From the cell containing the given text, extract its center point as [x, y] coordinate. 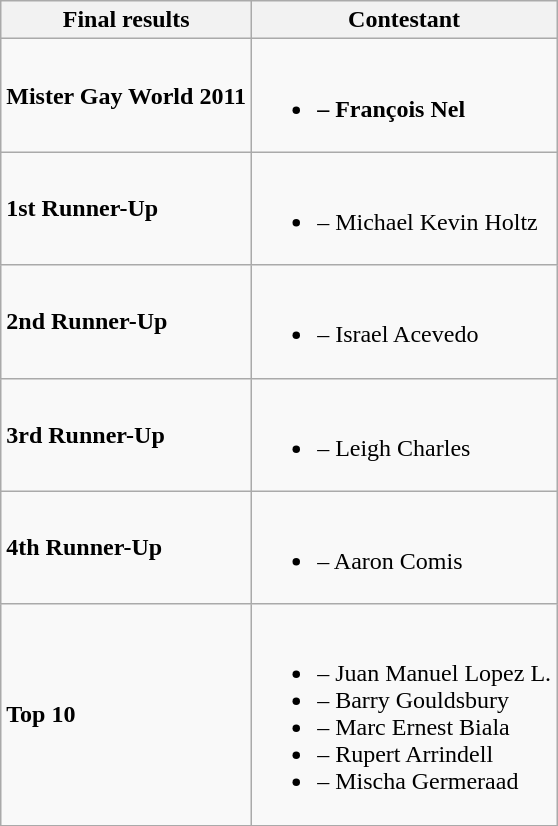
– Juan Manuel Lopez L. – Barry Gouldsbury – Marc Ernest Biala – Rupert Arrindell – Mischa Germeraad [404, 714]
2nd Runner-Up [126, 322]
– Leigh Charles [404, 434]
Final results [126, 20]
Contestant [404, 20]
– François Nel [404, 96]
– Israel Acevedo [404, 322]
1st Runner-Up [126, 208]
– Aaron Comis [404, 548]
4th Runner-Up [126, 548]
– Michael Kevin Holtz [404, 208]
Mister Gay World 2011 [126, 96]
Top 10 [126, 714]
3rd Runner-Up [126, 434]
